Extract the (X, Y) coordinate from the center of the cell holding the provided text.  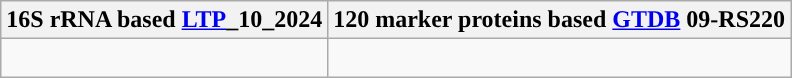
16S rRNA based LTP_10_2024 (164, 20)
120 marker proteins based GTDB 09-RS220 (560, 20)
